For the text-containing cell, return its midpoint in [x, y] coordinate format. 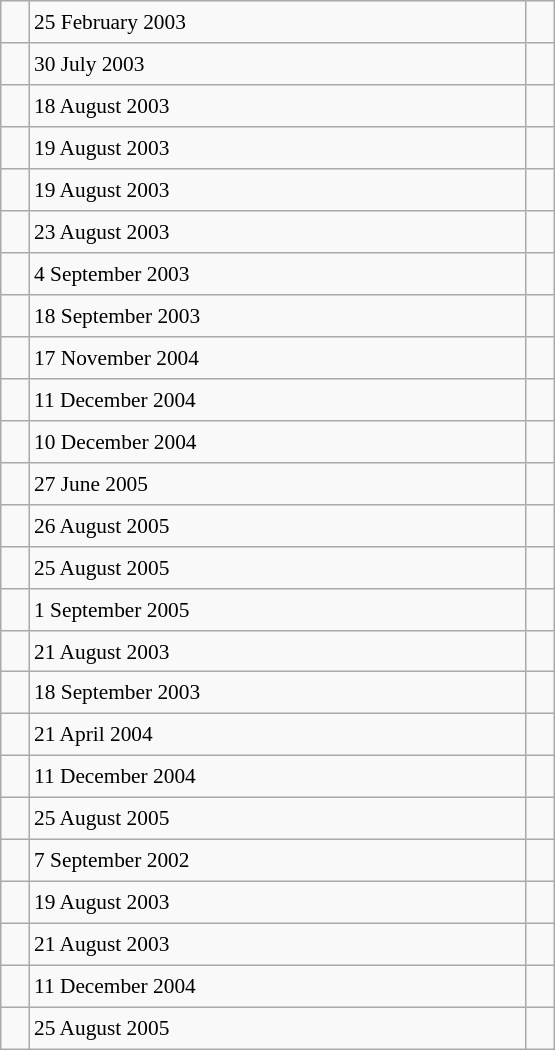
27 June 2005 [278, 483]
10 December 2004 [278, 441]
18 August 2003 [278, 106]
26 August 2005 [278, 525]
21 April 2004 [278, 735]
25 February 2003 [278, 22]
7 September 2002 [278, 861]
23 August 2003 [278, 232]
17 November 2004 [278, 358]
4 September 2003 [278, 274]
1 September 2005 [278, 609]
30 July 2003 [278, 64]
